Search for the cell housing the specified text and yield its (X, Y) center coordinate. 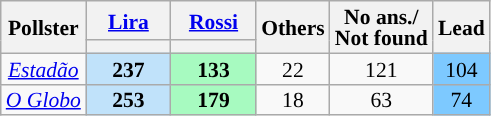
133 (214, 68)
Others (293, 27)
104 (462, 68)
Estadão (44, 68)
63 (382, 100)
237 (128, 68)
No ans./Not found (382, 27)
Lead (462, 27)
22 (293, 68)
Lira (128, 20)
74 (462, 100)
253 (128, 100)
O Globo (44, 100)
121 (382, 68)
18 (293, 100)
179 (214, 100)
Pollster (44, 27)
Rossi (214, 20)
